Return (X, Y) of the center of cell containing provided text 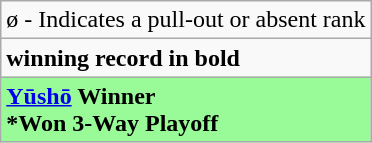
Yūshō Winner*Won 3-Way Playoff (186, 110)
winning record in bold (186, 58)
ø - Indicates a pull-out or absent rank (186, 20)
